Identify which cell holds the provided text, then report its (X, Y) central coordinate. 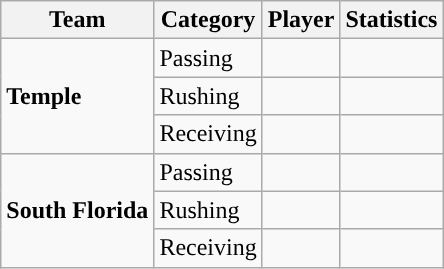
South Florida (78, 210)
Player (301, 20)
Temple (78, 96)
Team (78, 20)
Statistics (392, 20)
Category (208, 20)
